For the text-containing cell, return its midpoint in (X, Y) coordinate format. 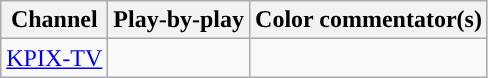
KPIX-TV (54, 58)
Channel (54, 20)
Color commentator(s) (369, 20)
Play-by-play (179, 20)
